Detect which cell encompasses the target text, then output its (X, Y) center coordinate. 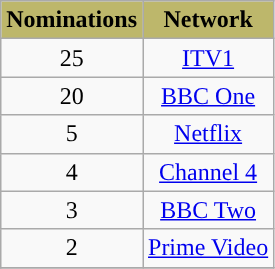
Prime Video (208, 248)
Nominations (72, 20)
Channel 4 (208, 172)
2 (72, 248)
25 (72, 58)
Netflix (208, 134)
ITV1 (208, 58)
3 (72, 210)
4 (72, 172)
5 (72, 134)
BBC Two (208, 210)
20 (72, 96)
Network (208, 20)
BBC One (208, 96)
